For the text-containing cell, return its midpoint in [x, y] coordinate format. 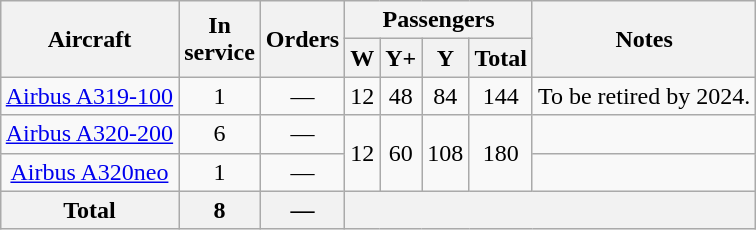
60 [401, 153]
Y+ [401, 58]
Airbus A320-200 [89, 134]
144 [501, 96]
180 [501, 153]
W [362, 58]
Aircraft [89, 39]
To be retired by 2024. [644, 96]
Notes [644, 39]
Passengers [439, 20]
In service [220, 39]
Airbus A320neo [89, 172]
Airbus A319-100 [89, 96]
108 [446, 153]
Y [446, 58]
48 [401, 96]
6 [220, 134]
8 [220, 210]
Orders [302, 39]
84 [446, 96]
